Find where the given text appears and provide that cell's center as (X, Y) coordinate. 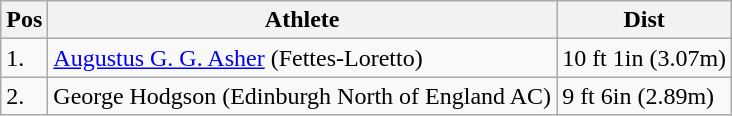
10 ft 1in (3.07m) (644, 58)
Athlete (302, 20)
Augustus G. G. Asher (Fettes-Loretto) (302, 58)
Dist (644, 20)
2. (24, 96)
9 ft 6in (2.89m) (644, 96)
1. (24, 58)
George Hodgson (Edinburgh North of England AC) (302, 96)
Pos (24, 20)
